Detect which cell encompasses the target text, then output its (X, Y) center coordinate. 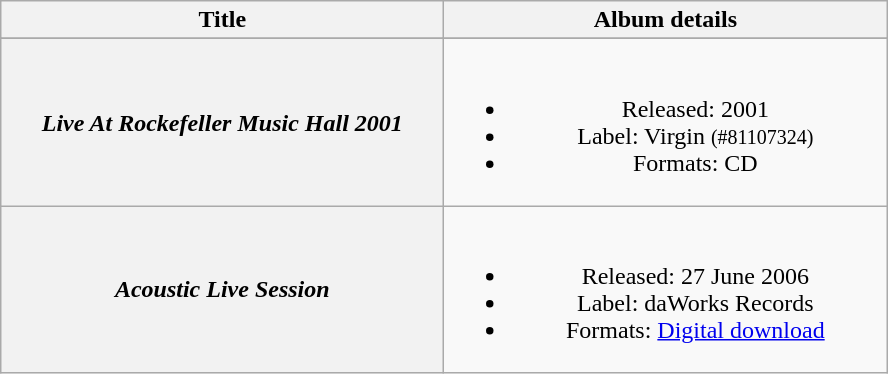
Live At Rockefeller Music Hall 2001 (222, 122)
Album details (666, 20)
Acoustic Live Session (222, 290)
Released: 27 June 2006Label: daWorks RecordsFormats: Digital download (666, 290)
Title (222, 20)
Released: 2001Label: Virgin (#81107324)Formats: CD (666, 122)
